Return the (X, Y) coordinate for the center point of the cell that contains the specified text.  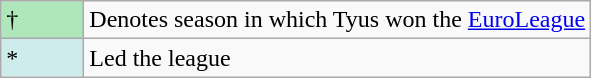
Led the league (338, 58)
* (42, 58)
Denotes season in which Tyus won the EuroLeague (338, 20)
† (42, 20)
